Capture the cell that displays the provided text and extract its (x, y) central coordinate. 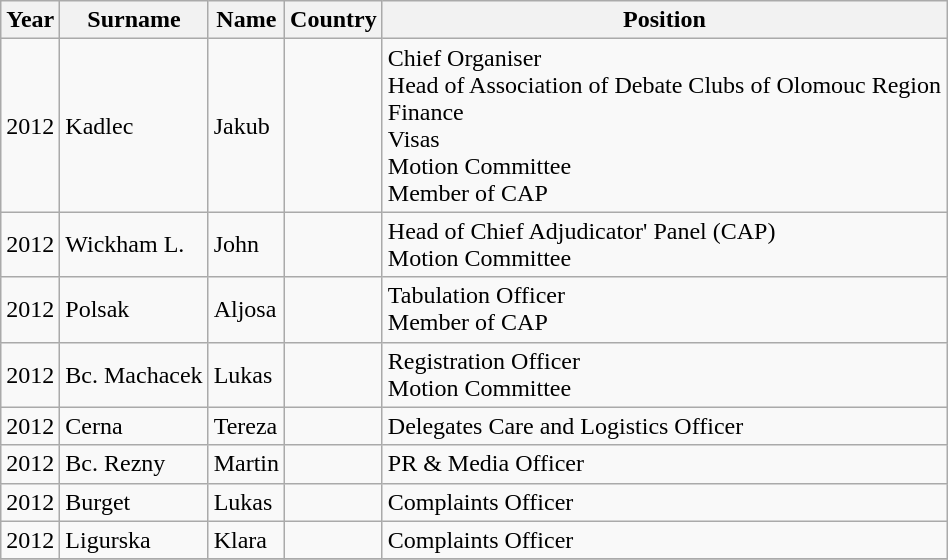
Bc. Machacek (134, 374)
Cerna (134, 426)
Ligurska (134, 540)
Registration OfficerMotion Committee (664, 374)
PR & Media Officer (664, 464)
Tabulation OfficerMember of CAP (664, 310)
Bc. Rezny (134, 464)
John (246, 244)
Burget (134, 502)
Head of Chief Adjudicator' Panel (CAP)Motion Committee (664, 244)
Chief OrganiserHead of Association of Debate Clubs of Olomouc RegionFinanceVisasMotion CommitteeMember of CAP (664, 126)
Delegates Care and Logistics Officer (664, 426)
Tereza (246, 426)
Year (30, 20)
Aljosa (246, 310)
Name (246, 20)
Wickham L. (134, 244)
Martin (246, 464)
Kadlec (134, 126)
Country (334, 20)
Jakub (246, 126)
Polsak (134, 310)
Position (664, 20)
Surname (134, 20)
Klara (246, 540)
